For the text-containing cell, return its midpoint in [x, y] coordinate format. 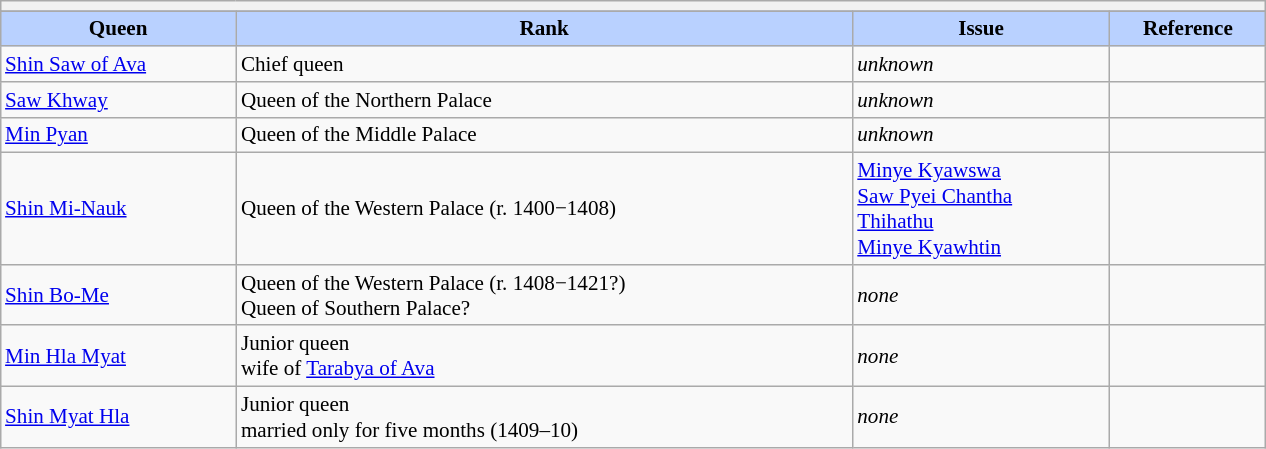
Junior queen married only for five months (1409–10) [544, 416]
Chief queen [544, 64]
Queen of the Western Palace (r. 1408−1421?) Queen of Southern Palace? [544, 294]
Queen of the Western Palace (r. 1400−1408) [544, 208]
Shin Mi-Nauk [118, 208]
Junior queen wife of Tarabya of Ava [544, 356]
Shin Saw of Ava [118, 64]
Reference [1188, 28]
Queen of the Middle Palace [544, 134]
Shin Myat Hla [118, 416]
Rank [544, 28]
Min Hla Myat [118, 356]
Queen [118, 28]
Min Pyan [118, 134]
Queen of the Northern Palace [544, 100]
Saw Khway [118, 100]
Minye Kyawswa Saw Pyei Chantha Thihathu Minye Kyawhtin [980, 208]
Shin Bo-Me [118, 294]
Issue [980, 28]
